From the cell containing the given text, extract its center point as (x, y) coordinate. 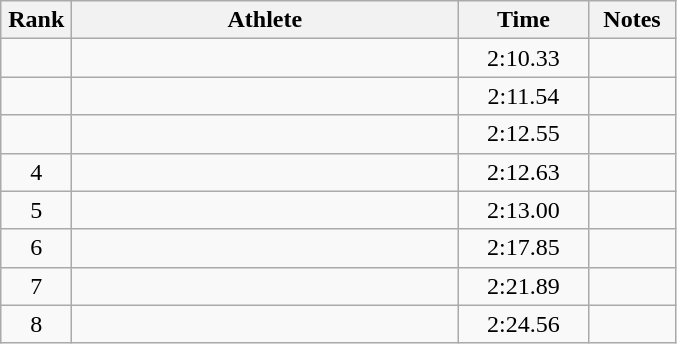
5 (36, 210)
2:11.54 (524, 96)
2:10.33 (524, 58)
2:21.89 (524, 286)
Notes (632, 20)
2:24.56 (524, 324)
Athlete (265, 20)
Time (524, 20)
Rank (36, 20)
2:13.00 (524, 210)
2:12.55 (524, 134)
2:12.63 (524, 172)
4 (36, 172)
2:17.85 (524, 248)
7 (36, 286)
8 (36, 324)
6 (36, 248)
